Locate the cell with the specified text and output its [X, Y] center coordinate. 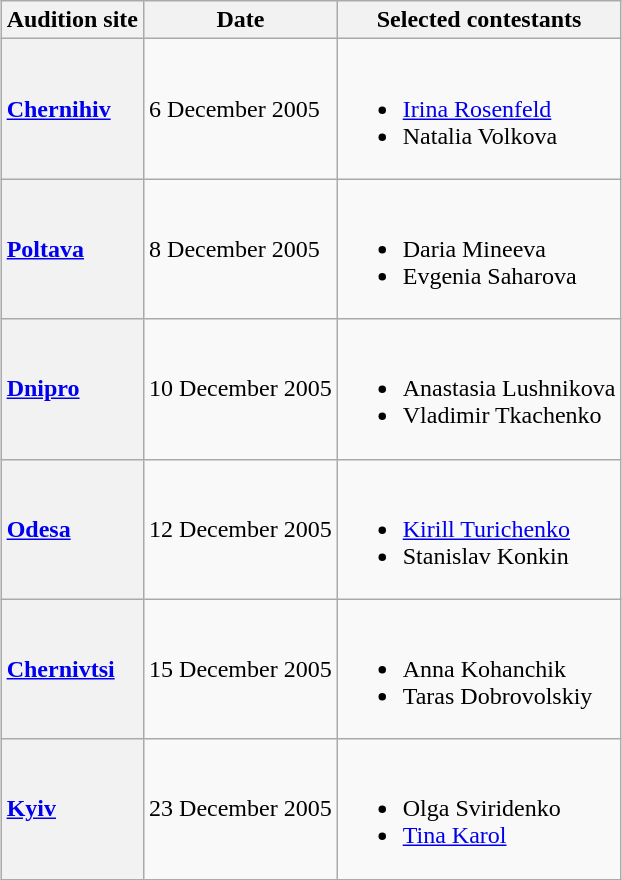
Olga SviridenkoTina Karol [479, 809]
10 December 2005 [241, 389]
Selected contestants [479, 20]
Date [241, 20]
Kirill TurichenkoStanislav Konkin [479, 529]
Daria MineevaEvgenia Saharova [479, 249]
Kyiv [72, 809]
Poltava [72, 249]
Odesa [72, 529]
Irina RosenfeldNatalia Volkova [479, 109]
6 December 2005 [241, 109]
23 December 2005 [241, 809]
Audition site [72, 20]
12 December 2005 [241, 529]
8 December 2005 [241, 249]
Chernivtsi [72, 669]
Anna KohanchikTaras Dobrovolskiy [479, 669]
Dnipro [72, 389]
Anastasia LushnikovaVladimir Tkachenko [479, 389]
15 December 2005 [241, 669]
Chernihiv [72, 109]
